Locate the cell with the specified text and output its [x, y] center coordinate. 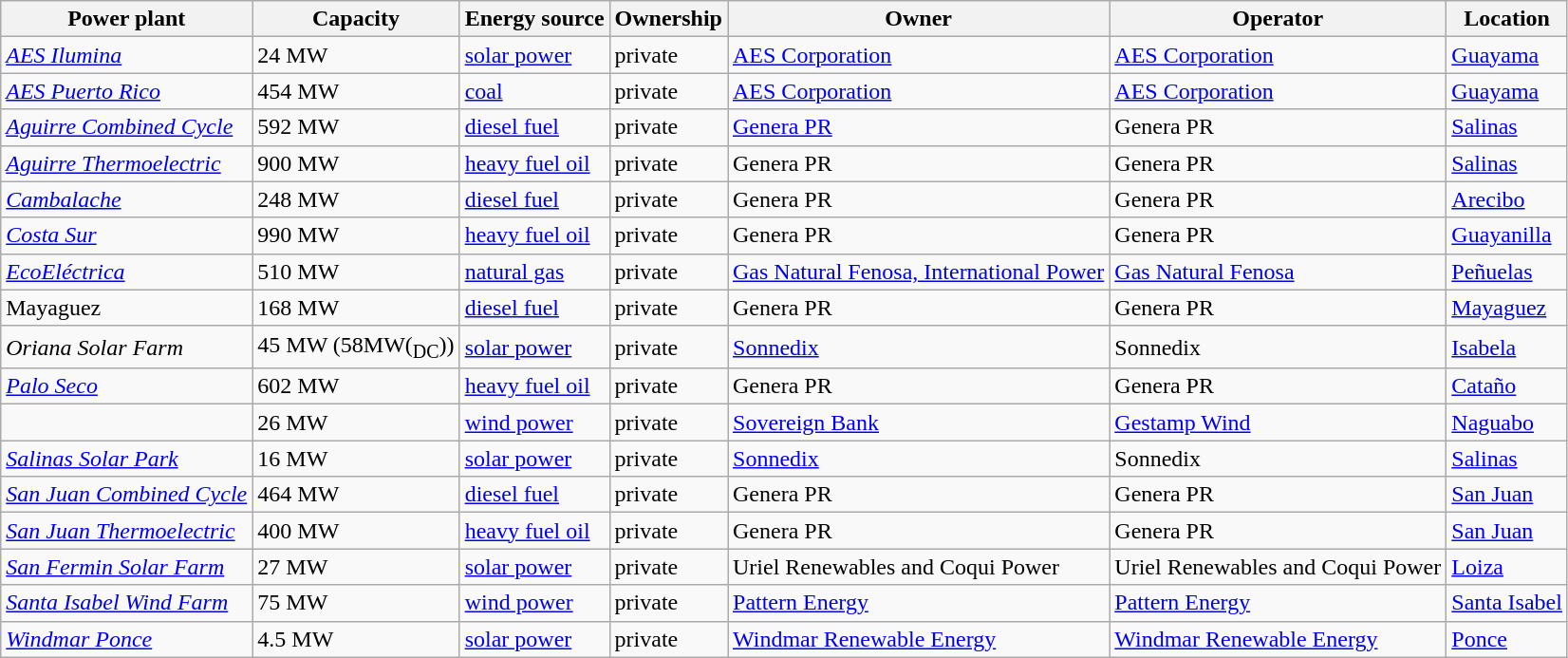
Cambalache [127, 199]
Gestamp Wind [1278, 423]
Gas Natural Fenosa, International Power [918, 272]
natural gas [534, 272]
Guayanilla [1507, 235]
Sovereign Bank [918, 423]
Location [1507, 19]
Operator [1278, 19]
26 MW [356, 423]
AES Puerto Rico [127, 91]
coal [534, 91]
Aguirre Combined Cycle [127, 127]
400 MW [356, 531]
27 MW [356, 567]
Ownership [668, 19]
16 MW [356, 459]
Gas Natural Fenosa [1278, 272]
Isabela [1507, 347]
Santa Isabel [1507, 603]
San Fermin Solar Farm [127, 567]
Power plant [127, 19]
Peñuelas [1507, 272]
Salinas Solar Park [127, 459]
75 MW [356, 603]
San Juan Thermoelectric [127, 531]
Owner [918, 19]
Aguirre Thermoelectric [127, 163]
24 MW [356, 55]
Cataño [1507, 386]
AES Ilumina [127, 55]
Oriana Solar Farm [127, 347]
Ponce [1507, 639]
Santa Isabel Wind Farm [127, 603]
510 MW [356, 272]
Costa Sur [127, 235]
Palo Seco [127, 386]
4.5 MW [356, 639]
168 MW [356, 308]
San Juan Combined Cycle [127, 495]
Loiza [1507, 567]
Windmar Ponce [127, 639]
45 MW (58MW(DC)) [356, 347]
454 MW [356, 91]
464 MW [356, 495]
Arecibo [1507, 199]
Capacity [356, 19]
602 MW [356, 386]
Energy source [534, 19]
248 MW [356, 199]
EcoEléctrica [127, 272]
900 MW [356, 163]
592 MW [356, 127]
990 MW [356, 235]
Naguabo [1507, 423]
